Locate the cell with the specified text and output its [x, y] center coordinate. 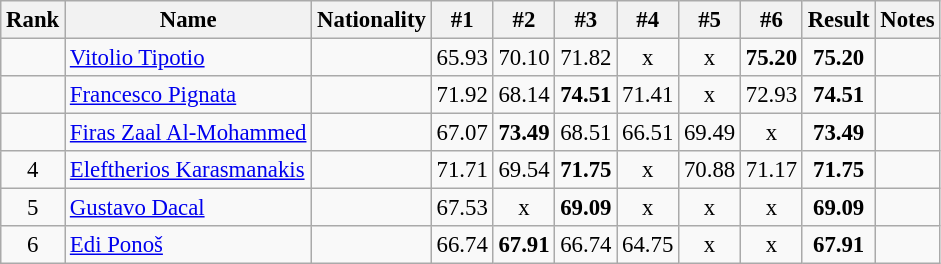
#1 [462, 20]
70.10 [524, 58]
71.92 [462, 95]
Firas Zaal Al-Mohammed [188, 133]
69.49 [710, 133]
67.07 [462, 133]
71.17 [771, 170]
64.75 [648, 245]
71.71 [462, 170]
Result [838, 20]
Notes [908, 20]
65.93 [462, 58]
#4 [648, 20]
Vitolio Tipotio [188, 58]
71.41 [648, 95]
#6 [771, 20]
5 [33, 208]
71.82 [586, 58]
66.51 [648, 133]
Eleftherios Karasmanakis [188, 170]
70.88 [710, 170]
Nationality [372, 20]
Rank [33, 20]
68.51 [586, 133]
Francesco Pignata [188, 95]
Gustavo Dacal [188, 208]
4 [33, 170]
68.14 [524, 95]
69.54 [524, 170]
72.93 [771, 95]
#2 [524, 20]
Edi Ponoš [188, 245]
#3 [586, 20]
67.53 [462, 208]
Name [188, 20]
#5 [710, 20]
6 [33, 245]
